Locate the cell with the specified text and output its [X, Y] center coordinate. 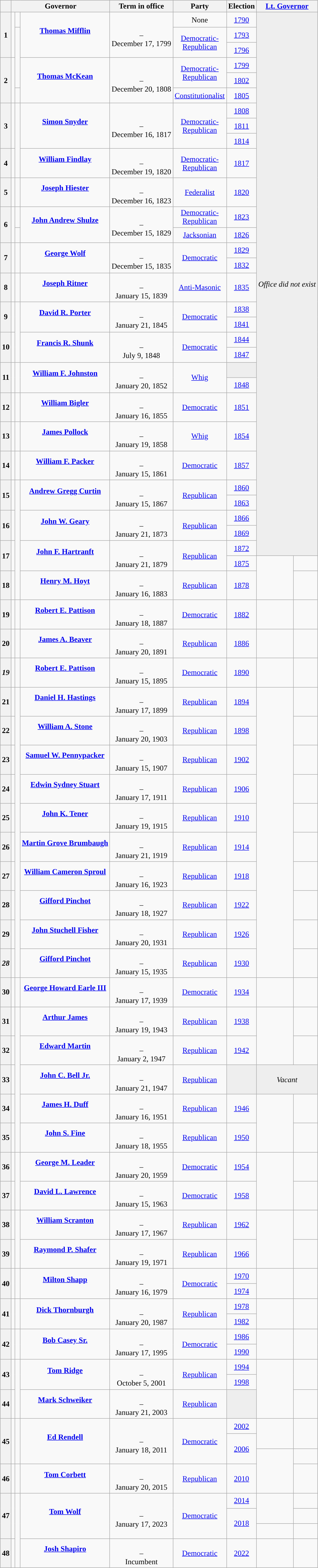
–January 21, 1873 [141, 525]
27 [6, 876]
Dick Thornburgh [65, 1314]
46 [6, 1479]
12 [6, 407]
1946 [241, 1108]
Edward Martin [65, 1050]
Tom Wolf [65, 1516]
11 [6, 378]
18 [6, 585]
1906 [241, 789]
1990 [241, 1352]
1805 [241, 96]
Joseph Hiester [65, 192]
1958 [241, 1196]
William F. Johnston [65, 378]
Jacksonian [200, 235]
34 [6, 1108]
Office did not exist [287, 284]
1847 [241, 355]
1851 [241, 407]
–January 17, 1899 [141, 701]
–January 19, 1971 [141, 1254]
–July 9, 1848 [141, 347]
–December 15, 1829 [141, 225]
James A. Beaver [65, 643]
1890 [241, 672]
–January 16, 1979 [141, 1284]
1848 [241, 385]
1820 [241, 192]
1934 [241, 992]
1841 [241, 325]
47 [6, 1516]
41 [6, 1314]
David L. Lawrence [65, 1196]
Samuel W. Pennypacker [65, 760]
1863 [241, 503]
1914 [241, 847]
William Cameron Sproul [65, 876]
–January 18, 2011 [141, 1441]
1 [6, 35]
1970 [241, 1276]
–January 20, 1903 [141, 731]
1954 [241, 1167]
Martin Grove Brumbaugh [65, 847]
13 [6, 436]
23 [6, 760]
Mark Schweiker [65, 1404]
2002 [241, 1426]
1978 [241, 1306]
Bob Casey Sr. [65, 1344]
George Wolf [65, 258]
Thomas McKean [65, 80]
–January 15, 1839 [141, 287]
6 [6, 225]
36 [6, 1167]
–January 16, 1883 [141, 585]
43 [6, 1374]
John F. Hartranft [65, 556]
William Findlay [65, 163]
1857 [241, 465]
Raymond P. Shafer [65, 1254]
–December 19, 1820 [141, 163]
1902 [241, 760]
2006 [241, 1449]
–December 17, 1799 [141, 35]
Daniel H. Hastings [65, 701]
Arthur James [65, 1021]
1808 [241, 111]
Election [241, 6]
1796 [241, 50]
14 [6, 465]
Andrew Gregg Curtin [65, 495]
20 [6, 643]
8 [6, 287]
39 [6, 1254]
2 [6, 80]
2014 [241, 1501]
–January 15, 1861 [141, 465]
1854 [241, 436]
1994 [241, 1367]
–January 20, 1852 [141, 378]
–January 17, 1995 [141, 1344]
John Stuchell Fisher [65, 934]
–January 15, 1935 [141, 963]
–January 18, 1955 [141, 1137]
31 [6, 1021]
John S. Fine [65, 1137]
16 [6, 525]
26 [6, 847]
35 [6, 1137]
–January 17, 2023 [141, 1516]
1829 [241, 250]
Milton Shapp [65, 1284]
1872 [241, 548]
1823 [241, 217]
15 [6, 495]
–October 5, 2001 [141, 1374]
–January 21, 1879 [141, 556]
45 [6, 1441]
1826 [241, 235]
–December 15, 1835 [141, 258]
1982 [241, 1321]
1811 [241, 126]
29 [6, 934]
Ed Rendell [65, 1441]
Term in office [141, 6]
9 [6, 317]
William A. Stone [65, 731]
1878 [241, 585]
–January 19, 1915 [141, 818]
1886 [241, 643]
John K. Tener [65, 818]
–January 16, 1923 [141, 876]
–January 19, 1943 [141, 1021]
–January 17, 1939 [141, 992]
–December 20, 1808 [141, 80]
1974 [241, 1291]
1793 [241, 35]
Anti-Masonic [200, 287]
1844 [241, 340]
William F. Packer [65, 465]
1966 [241, 1254]
Tom Ridge [65, 1374]
32 [6, 1050]
–January 15, 1963 [141, 1196]
22 [6, 731]
1918 [241, 876]
Party [200, 6]
1942 [241, 1050]
37 [6, 1196]
24 [6, 789]
–January 20, 1959 [141, 1167]
1962 [241, 1225]
7 [6, 258]
David R. Porter [65, 317]
42 [6, 1344]
–Incumbent [141, 1553]
17 [6, 556]
1875 [241, 563]
5 [6, 192]
Henry M. Hoyt [65, 585]
None [200, 20]
–January 21, 1947 [141, 1079]
1835 [241, 287]
1938 [241, 1021]
–December 16, 1817 [141, 126]
1869 [241, 533]
1882 [241, 614]
1832 [241, 265]
–January 2, 1947 [141, 1050]
–January 17, 1967 [141, 1225]
John Andrew Shulze [65, 225]
James H. Duff [65, 1108]
1838 [241, 309]
Joseph Ritner [65, 287]
George Howard Earle III [65, 992]
–January 17, 1911 [141, 789]
Simon Snyder [65, 126]
1910 [241, 818]
–January 18, 1927 [141, 905]
Constitutionalist [200, 96]
James Pollock [65, 436]
–January 21, 2003 [141, 1404]
–December 16, 1823 [141, 192]
John C. Bell Jr. [65, 1079]
–January 20, 2015 [141, 1479]
38 [6, 1225]
1860 [241, 487]
2018 [241, 1523]
–January 20, 1931 [141, 934]
–January 16, 1855 [141, 407]
1898 [241, 731]
3 [6, 126]
1802 [241, 80]
2010 [241, 1479]
25 [6, 818]
1998 [241, 1382]
1817 [241, 163]
1814 [241, 141]
Francis R. Shunk [65, 347]
Josh Shapiro [65, 1553]
4 [6, 163]
–January 15, 1867 [141, 495]
40 [6, 1284]
10 [6, 347]
Edwin Sydney Stuart [65, 789]
–January 20, 1987 [141, 1314]
–January 20, 1891 [141, 643]
1790 [241, 20]
1866 [241, 518]
–January 15, 1907 [141, 760]
1926 [241, 934]
48 [6, 1553]
John W. Geary [65, 525]
2022 [241, 1553]
–January 16, 1951 [141, 1108]
Federalist [200, 192]
George M. Leader [65, 1167]
–January 18, 1887 [141, 614]
1986 [241, 1337]
1894 [241, 701]
1950 [241, 1137]
44 [6, 1404]
21 [6, 701]
–January 21, 1845 [141, 317]
–January 15, 1895 [141, 672]
–January 21, 1919 [141, 847]
William Bigler [65, 407]
33 [6, 1079]
1799 [241, 65]
–January 19, 1858 [141, 436]
Tom Corbett [65, 1479]
1930 [241, 963]
1922 [241, 905]
William Scranton [65, 1225]
Thomas Mifflin [65, 35]
30 [6, 992]
Lt. Governor [287, 6]
Governor [61, 6]
Vacant [287, 1079]
